Pinpoint the cell where the given text exists, returning its (x, y) midpoint coordinate. 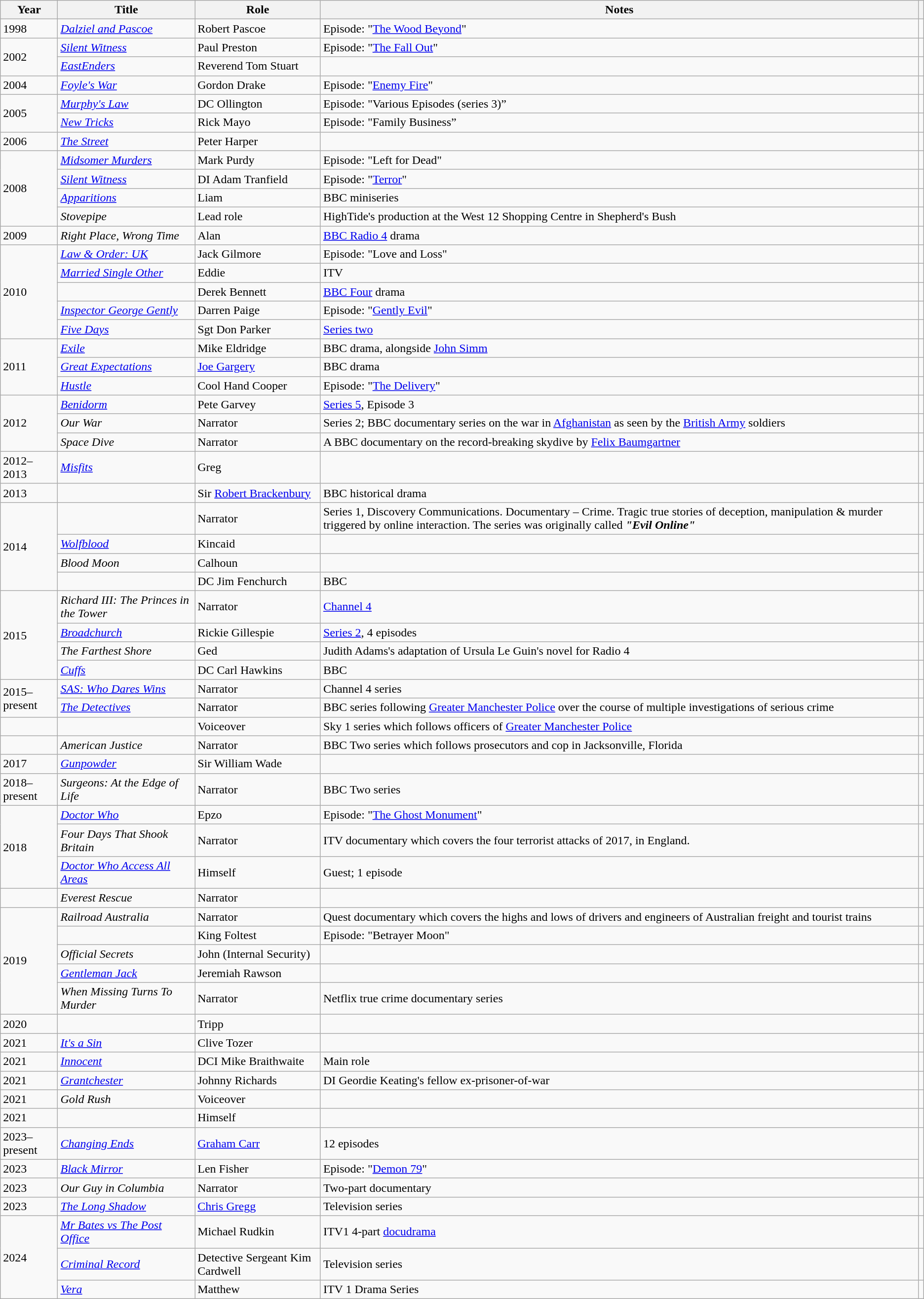
DC Jim Fenchurch (258, 582)
Broadchurch (126, 632)
Inspector George Gently (126, 311)
Michael Rudkin (258, 1231)
Netflix true crime documentary series (619, 998)
Channel 4 series (619, 689)
Apparitions (126, 197)
Episode: "Enemy Fire" (619, 85)
Law & Order: UK (126, 254)
BBC drama (619, 367)
Doctor Who Access All Areas (126, 872)
2018–present (29, 789)
Greg (258, 467)
Cool Hand Cooper (258, 386)
Epzo (258, 815)
DI Adam Tranfield (258, 179)
The Long Shadow (126, 1206)
ITV1 4-part docudrama (619, 1231)
Episode: "The Wood Beyond" (619, 29)
Hustle (126, 386)
Series 5, Episode 3 (619, 404)
Our Guy in Columbia (126, 1187)
Richard III: The Princes in the Tower (126, 607)
Role (258, 10)
2020 (29, 1024)
Matthew (258, 1290)
Alan (258, 236)
Episode: "The Fall Out" (619, 47)
Surgeons: At the Edge of Life (126, 789)
Sgt Don Parker (258, 329)
Right Place, Wrong Time (126, 236)
2015–present (29, 698)
DI Geordie Keating's fellow ex-prisoner-of-war (619, 1080)
2005 (29, 113)
Doctor Who (126, 815)
BBC drama, alongside John Simm (619, 348)
12 episodes (619, 1143)
Gold Rush (126, 1099)
Sir Robert Brackenbury (258, 493)
American Justice (126, 745)
BBC historical drama (619, 493)
Everest Rescue (126, 898)
When Missing Turns To Murder (126, 998)
Calhoun (258, 562)
Four Days That Shook Britain (126, 840)
2024 (29, 1257)
Sir William Wade (258, 764)
2013 (29, 493)
Guest; 1 episode (619, 872)
Dalziel and Pascoe (126, 29)
BBC Radio 4 drama (619, 236)
Reverend Tom Stuart (258, 66)
2012–2013 (29, 467)
New Tricks (126, 122)
2009 (29, 236)
BBC Two series (619, 789)
Year (29, 10)
Black Mirror (126, 1169)
Official Secrets (126, 954)
Joe Gargery (258, 367)
Episode: "Demon 79" (619, 1169)
2023–present (29, 1143)
Pete Garvey (258, 404)
Channel 4 (619, 607)
2017 (29, 764)
Vera (126, 1290)
Quest documentary which covers the highs and lows of drivers and engineers of Australian freight and tourist trains (619, 917)
DC Carl Hawkins (258, 670)
Gordon Drake (258, 85)
King Foltest (258, 936)
Railroad Australia (126, 917)
2010 (29, 292)
Rickie Gillespie (258, 632)
Episode: "Various Episodes (series 3)” (619, 104)
Graham Carr (258, 1143)
2014 (29, 546)
Eddie (258, 273)
Robert Pascoe (258, 29)
Great Expectations (126, 367)
BBC Two series which follows prosecutors and cop in Jacksonville, Florida (619, 745)
BBC series following Greater Manchester Police over the course of multiple investigations of serious crime (619, 708)
Benidorm (126, 404)
Ged (258, 651)
Kincaid (258, 544)
Rick Mayo (258, 122)
Episode: "The Ghost Monument" (619, 815)
2019 (29, 961)
Exile (126, 348)
Johnny Richards (258, 1080)
2012 (29, 423)
Five Days (126, 329)
EastEnders (126, 66)
Lead role (258, 216)
ITV (619, 273)
Mike Eldridge (258, 348)
Jack Gilmore (258, 254)
Title (126, 10)
Derek Bennett (258, 292)
Mark Purdy (258, 160)
2011 (29, 367)
Married Single Other (126, 273)
HighTide's production at the West 12 Shopping Centre in Shepherd's Bush (619, 216)
Foyle's War (126, 85)
Stovepipe (126, 216)
Midsomer Murders (126, 160)
2015 (29, 635)
Blood Moon (126, 562)
SAS: Who Dares Wins (126, 689)
The Street (126, 141)
ITV 1 Drama Series (619, 1290)
Liam (258, 197)
Wolfblood (126, 544)
Episode: "Left for Dead" (619, 160)
Detective Sergeant Kim Cardwell (258, 1264)
2018 (29, 847)
A BBC documentary on the record-breaking skydive by Felix Baumgartner (619, 442)
Tripp (258, 1024)
Episode: "The Delivery" (619, 386)
It's a Sin (126, 1043)
Darren Paige (258, 311)
Episode: "Terror" (619, 179)
Main role (619, 1062)
Mr Bates vs The Post Office (126, 1231)
Episode: "Betrayer Moon" (619, 936)
Sky 1 series which follows officers of Greater Manchester Police (619, 726)
2008 (29, 188)
John (Internal Security) (258, 954)
DCI Mike Braithwaite (258, 1062)
Gunpowder (126, 764)
The Detectives (126, 708)
Series 2; BBC documentary series on the war in Afghanistan as seen by the British Army soldiers (619, 423)
Grantchester (126, 1080)
Our War (126, 423)
Chris Gregg (258, 1206)
Episode: "Love and Loss" (619, 254)
Clive Tozer (258, 1043)
Criminal Record (126, 1264)
2002 (29, 57)
Jeremiah Rawson (258, 973)
BBC Four drama (619, 292)
DC Ollington (258, 104)
Misfits (126, 467)
Paul Preston (258, 47)
Episode: "Family Business” (619, 122)
Len Fisher (258, 1169)
Notes (619, 10)
2006 (29, 141)
Murphy's Law (126, 104)
Changing Ends (126, 1143)
2004 (29, 85)
Judith Adams's adaptation of Ursula Le Guin's novel for Radio 4 (619, 651)
Space Dive (126, 442)
Episode: "Gently Evil" (619, 311)
BBC miniseries (619, 197)
Series two (619, 329)
The Farthest Shore (126, 651)
Series 2, 4 episodes (619, 632)
1998 (29, 29)
ITV documentary which covers the four terrorist attacks of 2017, in England. (619, 840)
Peter Harper (258, 141)
Innocent (126, 1062)
Two-part documentary (619, 1187)
Cuffs (126, 670)
Gentleman Jack (126, 973)
